Return the (X, Y) coordinate for the center point of the cell that contains the specified text.  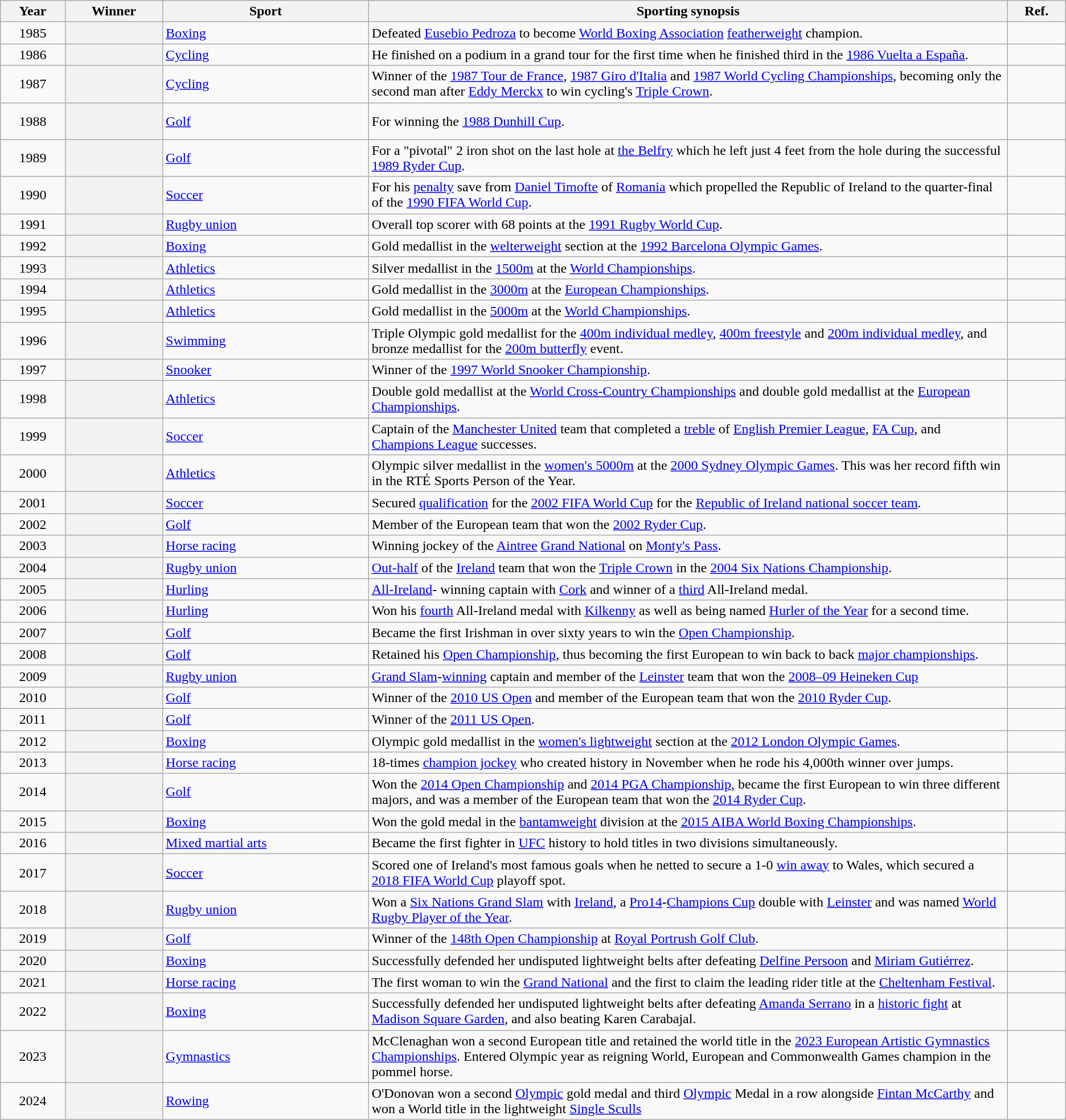
2013 (33, 763)
2002 (33, 524)
Double gold medallist at the World Cross-Country Championships and double gold medallist at the European Championships. (688, 400)
Winning jockey of the Aintree Grand National on Monty's Pass. (688, 546)
2024 (33, 1101)
Mixed martial arts (266, 843)
Became the first fighter in UFC history to hold titles in two divisions simultaneously. (688, 843)
Secured qualification for the 2002 FIFA World Cup for the Republic of Ireland national soccer team. (688, 503)
1989 (33, 158)
1995 (33, 311)
Winner of the 2010 US Open and member of the European team that won the 2010 Ryder Cup. (688, 698)
Winner of the 148th Open Championship at Royal Portrush Golf Club. (688, 939)
2019 (33, 939)
Olympic gold medallist in the women's lightweight section at the 2012 London Olympic Games. (688, 741)
1998 (33, 400)
2008 (33, 654)
2009 (33, 676)
18-times champion jockey who created history in November when he rode his 4,000th winner over jumps. (688, 763)
1988 (33, 121)
All-Ireland- winning captain with Cork and winner of a third All-Ireland medal. (688, 589)
Successfully defended her undisputed lightweight belts after defeating Delfine Persoon and Miriam Gutiérrez. (688, 961)
He finished on a podium in a grand tour for the first time when he finished third in the 1986 Vuelta a España. (688, 55)
The first woman to win the Grand National and the first to claim the leading rider title at the Cheltenham Festival. (688, 982)
1990 (33, 195)
1993 (33, 268)
2010 (33, 698)
Winner of the 1997 World Snooker Championship. (688, 370)
2018 (33, 910)
2016 (33, 843)
Sport (266, 11)
Captain of the Manchester United team that completed a treble of English Premier League, FA Cup, and Champions League successes. (688, 436)
2001 (33, 503)
Overall top scorer with 68 points at the 1991 Rugby World Cup. (688, 224)
For his penalty save from Daniel Timofte of Romania which propelled the Republic of Ireland to the quarter-final of the 1990 FIFA World Cup. (688, 195)
Ref. (1036, 11)
Sporting synopsis (688, 11)
Won the gold medal in the bantamweight division at the 2015 AIBA World Boxing Championships. (688, 822)
Gold medallist in the welterweight section at the 1992 Barcelona Olympic Games. (688, 246)
2012 (33, 741)
2004 (33, 568)
1987 (33, 84)
Retained his Open Championship, thus becoming the first European to win back to back major championships. (688, 654)
2023 (33, 1056)
1997 (33, 370)
Grand Slam-winning captain and member of the Leinster team that won the 2008–09 Heineken Cup (688, 676)
2000 (33, 474)
Won a Six Nations Grand Slam with Ireland, a Pro14-Champions Cup double with Leinster and was named World Rugby Player of the Year. (688, 910)
Swimming (266, 340)
2006 (33, 611)
Member of the European team that won the 2002 Ryder Cup. (688, 524)
Winner of the 2011 US Open. (688, 719)
2022 (33, 1011)
2003 (33, 546)
1996 (33, 340)
1999 (33, 436)
2005 (33, 589)
Defeated Eusebio Pedroza to become World Boxing Association featherweight champion. (688, 33)
Year (33, 11)
Won his fourth All-Ireland medal with Kilkenny as well as being named Hurler of the Year for a second time. (688, 611)
Rowing (266, 1101)
1991 (33, 224)
2007 (33, 633)
2020 (33, 961)
For a "pivotal" 2 iron shot on the last hole at the Belfry which he left just 4 feet from the hole during the successful 1989 Ryder Cup. (688, 158)
1985 (33, 33)
1986 (33, 55)
Gymnastics (266, 1056)
Silver medallist in the 1500m at the World Championships. (688, 268)
2011 (33, 719)
1992 (33, 246)
Gold medallist in the 5000m at the World Championships. (688, 311)
Olympic silver medallist in the women's 5000m at the 2000 Sydney Olympic Games. This was her record fifth win in the RTÉ Sports Person of the Year. (688, 474)
2021 (33, 982)
2015 (33, 822)
2017 (33, 872)
Out-half of the Ireland team that won the Triple Crown in the 2004 Six Nations Championship. (688, 568)
2014 (33, 793)
Gold medallist in the 3000m at the European Championships. (688, 289)
Became the first Irishman in over sixty years to win the Open Championship. (688, 633)
Winner (114, 11)
1994 (33, 289)
For winning the 1988 Dunhill Cup. (688, 121)
Snooker (266, 370)
Scored one of Ireland's most famous goals when he netted to secure a 1-0 win away to Wales, which secured a 2018 FIFA World Cup playoff spot. (688, 872)
